Find where the given text appears and provide that cell's center as (X, Y) coordinate. 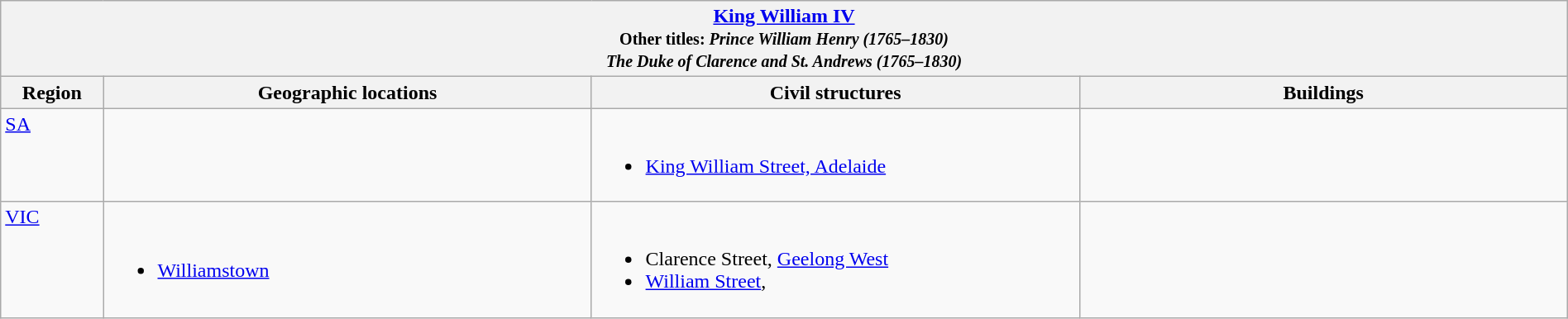
Williamstown (347, 259)
SA (52, 155)
Region (52, 93)
Civil structures (835, 93)
King William Street, Adelaide (835, 155)
Clarence Street, Geelong WestWilliam Street, (835, 259)
King William IVOther titles: Prince William Henry (1765–1830)The Duke of Clarence and St. Andrews (1765–1830) (784, 39)
VIC (52, 259)
Geographic locations (347, 93)
Buildings (1323, 93)
